Identify which cell holds the provided text, then report its (x, y) central coordinate. 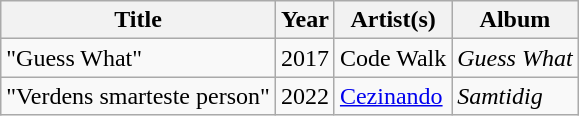
Code Walk (392, 58)
2017 (304, 58)
Title (138, 20)
Year (304, 20)
2022 (304, 96)
Artist(s) (392, 20)
Samtidig (515, 96)
Album (515, 20)
Cezinando (392, 96)
Guess What (515, 58)
"Verdens smarteste person" (138, 96)
"Guess What" (138, 58)
